Find where the given text appears and provide that cell's center as [X, Y] coordinate. 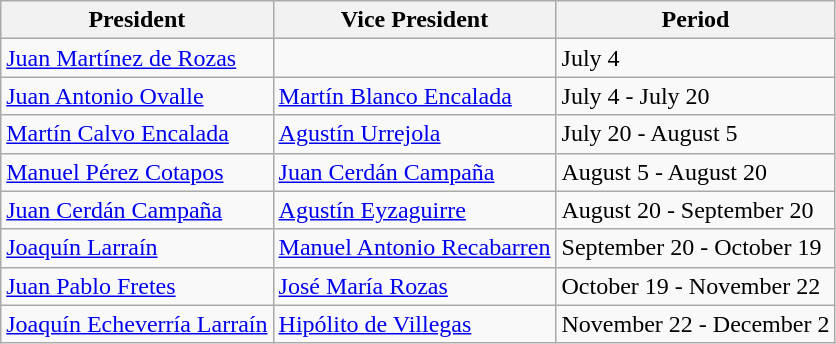
Agustín Urrejola [414, 134]
Period [696, 20]
August 5 - August 20 [696, 172]
Manuel Pérez Cotapos [137, 172]
July 20 - August 5 [696, 134]
President [137, 20]
Manuel Antonio Recabarren [414, 248]
Juan Antonio Ovalle [137, 96]
Agustín Eyzaguirre [414, 210]
Martín Blanco Encalada [414, 96]
September 20 - October 19 [696, 248]
November 22 - December 2 [696, 324]
Joaquín Larraín [137, 248]
Juan Pablo Fretes [137, 286]
Hipólito de Villegas [414, 324]
August 20 - September 20 [696, 210]
Vice President [414, 20]
Juan Martínez de Rozas [137, 58]
July 4 - July 20 [696, 96]
Martín Calvo Encalada [137, 134]
October 19 - November 22 [696, 286]
José María Rozas [414, 286]
Joaquín Echeverría Larraín [137, 324]
July 4 [696, 58]
